Capture the cell that displays the provided text and extract its [x, y] central coordinate. 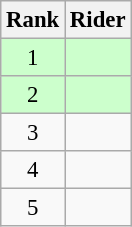
Rank [33, 20]
2 [33, 95]
Rider [98, 20]
3 [33, 133]
5 [33, 208]
4 [33, 170]
1 [33, 58]
